For the text-containing cell, return its midpoint in (x, y) coordinate format. 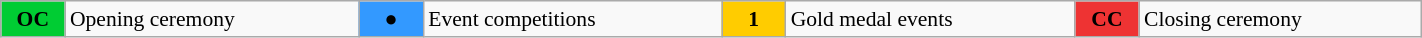
Gold medal events (930, 19)
OC (33, 19)
Event competitions (572, 19)
Opening ceremony (212, 19)
Closing ceremony (1280, 19)
1 (754, 19)
CC (1107, 19)
● (391, 19)
